Detect which cell encompasses the target text, then output its (X, Y) center coordinate. 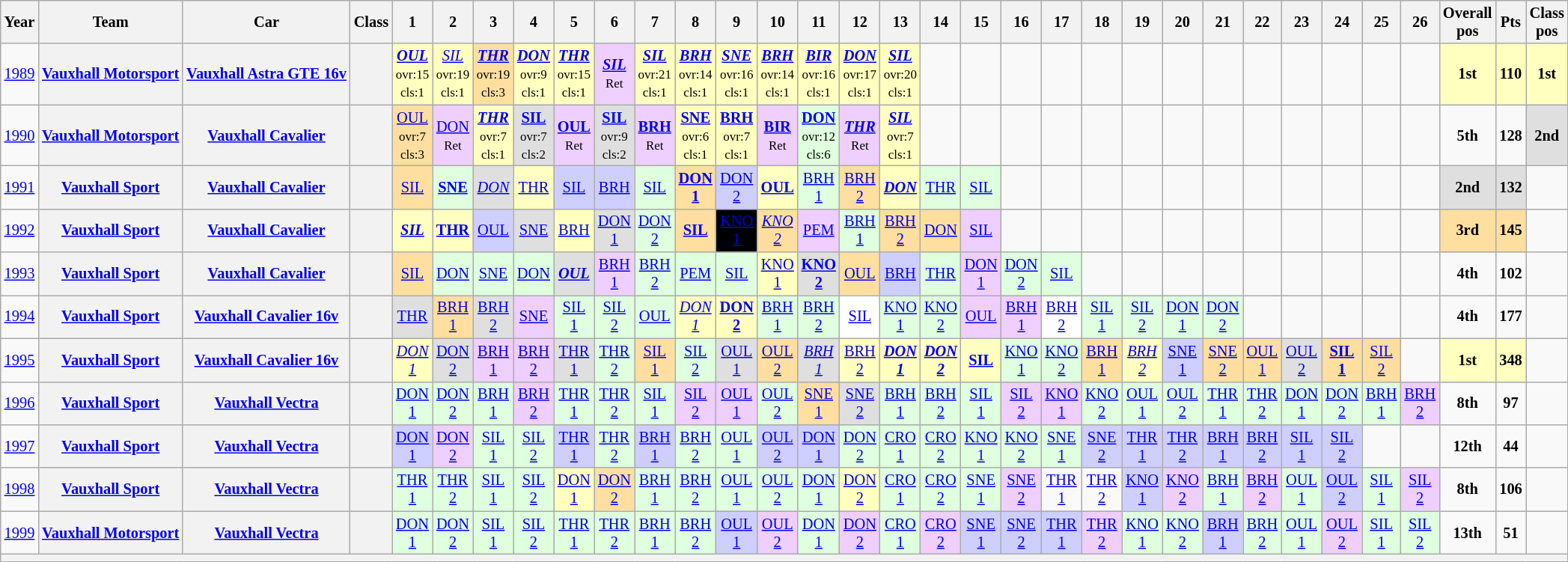
OULovr:15cls:1 (412, 74)
44 (1510, 446)
SILovr:19cls:1 (453, 74)
51 (1510, 533)
Pts (1510, 22)
1993 (19, 274)
23 (1302, 22)
12 (860, 22)
21 (1223, 22)
Classpos (1547, 22)
5 (574, 22)
SILovr:20cls:1 (900, 74)
15 (981, 22)
1991 (19, 187)
SILovr:7cls:2 (534, 135)
THRovr:19cls:3 (493, 74)
Year (19, 22)
25 (1382, 22)
BIRovr:16cls:1 (819, 74)
1997 (19, 446)
10 (778, 22)
22 (1263, 22)
5th (1467, 135)
DONovr:17cls:1 (860, 74)
1996 (19, 403)
BRHRet (655, 135)
DONovr:12cls:6 (819, 135)
1989 (19, 74)
Overallpos (1467, 22)
26 (1420, 22)
SNEovr:6cls:1 (696, 135)
Team (111, 22)
12th (1467, 446)
128 (1510, 135)
102 (1510, 274)
THRovr:15cls:1 (574, 74)
97 (1510, 403)
SILovr:21cls:1 (655, 74)
1995 (19, 360)
SNEovr:16cls:1 (736, 74)
110 (1510, 74)
1 (412, 22)
THRRet (860, 135)
BRHovr:7cls:1 (736, 135)
OULRet (574, 135)
13th (1467, 533)
13 (900, 22)
18 (1102, 22)
SILRet (614, 74)
3rd (1467, 230)
1999 (19, 533)
SILovr:9cls:2 (614, 135)
THRovr:7cls:1 (493, 135)
1994 (19, 317)
9 (736, 22)
Vauxhall Astra GTE 16v (266, 74)
OULovr:7cls:3 (412, 135)
1998 (19, 489)
145 (1510, 230)
SILovr:7cls:1 (900, 135)
11 (819, 22)
132 (1510, 187)
7 (655, 22)
19 (1142, 22)
177 (1510, 317)
3 (493, 22)
DONRet (453, 135)
348 (1510, 360)
20 (1183, 22)
8 (696, 22)
Class (371, 22)
106 (1510, 489)
1990 (19, 135)
2 (453, 22)
DONovr:9cls:1 (534, 74)
BIRRet (778, 135)
4 (534, 22)
16 (1022, 22)
6 (614, 22)
Car (266, 22)
1992 (19, 230)
14 (941, 22)
17 (1061, 22)
24 (1342, 22)
